From the cell containing the given text, extract its center point as [x, y] coordinate. 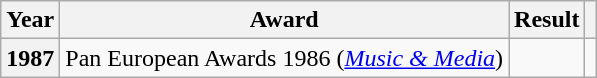
Pan European Awards 1986 (Music & Media) [284, 58]
Award [284, 20]
Result [547, 20]
1987 [30, 58]
Year [30, 20]
